Return the (x, y) coordinate for the center point of the cell that contains the specified text.  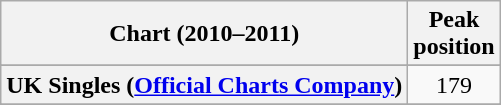
Peak position (454, 34)
UK Singles (Official Charts Company) (204, 85)
179 (454, 85)
Chart (2010–2011) (204, 34)
